Extract the [X, Y] coordinate from the center of the cell holding the provided text.  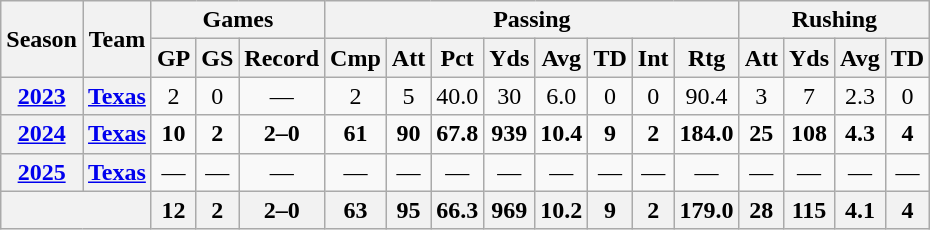
12 [173, 210]
Season [42, 39]
90.4 [706, 96]
Passing [532, 20]
GS [218, 58]
179.0 [706, 210]
4.1 [860, 210]
66.3 [458, 210]
6.0 [562, 96]
10 [173, 134]
63 [356, 210]
61 [356, 134]
108 [808, 134]
10.2 [562, 210]
2.3 [860, 96]
2025 [42, 172]
Int [653, 58]
Team [116, 39]
2023 [42, 96]
Rtg [706, 58]
5 [408, 96]
Cmp [356, 58]
184.0 [706, 134]
939 [510, 134]
2024 [42, 134]
10.4 [562, 134]
3 [761, 96]
969 [510, 210]
7 [808, 96]
40.0 [458, 96]
25 [761, 134]
95 [408, 210]
4.3 [860, 134]
Pct [458, 58]
115 [808, 210]
GP [173, 58]
90 [408, 134]
30 [510, 96]
28 [761, 210]
67.8 [458, 134]
Rushing [834, 20]
Games [238, 20]
Record [282, 58]
